Provide the (X, Y) coordinate of the cell's center where the given text is located.  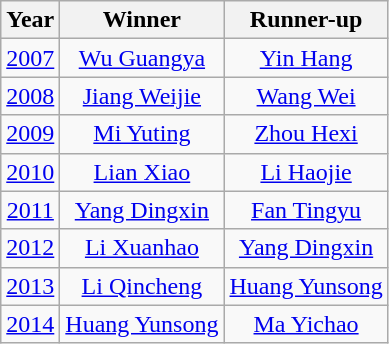
2012 (30, 248)
Li Xuanhao (142, 248)
2008 (30, 96)
Li Haojie (306, 172)
Ma Yichao (306, 324)
2010 (30, 172)
Fan Tingyu (306, 210)
2011 (30, 210)
Year (30, 20)
Lian Xiao (142, 172)
2007 (30, 58)
2009 (30, 134)
Mi Yuting (142, 134)
Wu Guangya (142, 58)
Runner-up (306, 20)
Winner (142, 20)
2014 (30, 324)
Jiang Weijie (142, 96)
Zhou Hexi (306, 134)
2013 (30, 286)
Wang Wei (306, 96)
Li Qincheng (142, 286)
Yin Hang (306, 58)
